Return the (x, y) coordinate for the center point of the cell that contains the specified text.  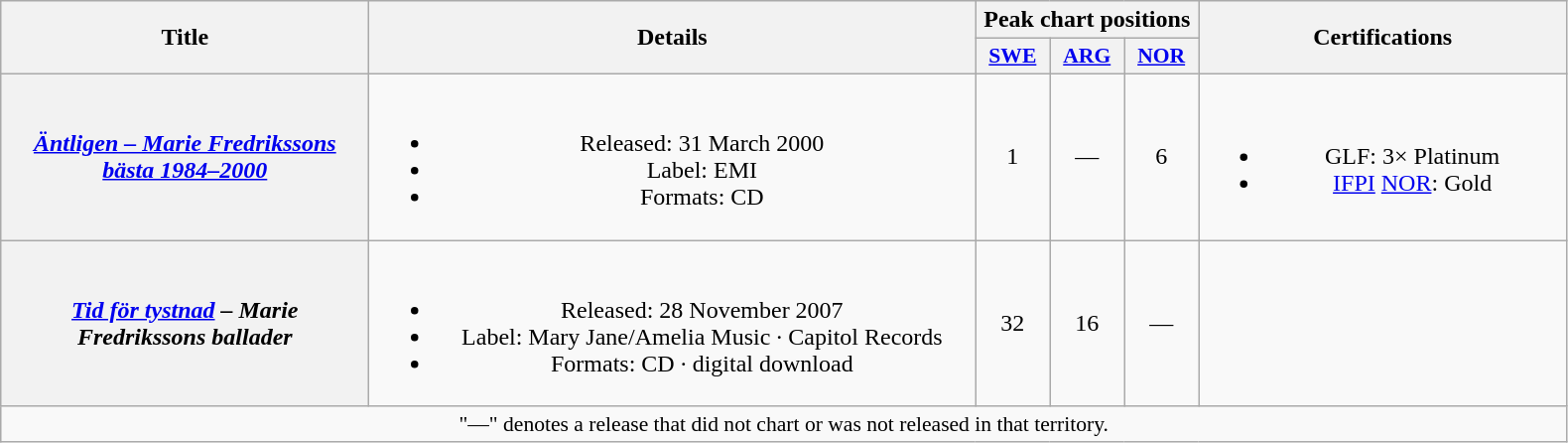
1 (1012, 157)
Tid för tystnad – Marie Fredrikssons ballader (185, 324)
Äntligen – Marie Fredrikssons bästa 1984–2000 (185, 157)
ARG (1088, 57)
NOR (1161, 57)
Certifications (1383, 38)
6 (1161, 157)
Title (185, 38)
SWE (1012, 57)
Released: 28 November 2007Label: Mary Jane/Amelia Music · Capitol RecordsFormats: CD · digital download (673, 324)
GLF: 3× PlatinumIFPI NOR: Gold (1383, 157)
Peak chart positions (1088, 20)
Released: 31 March 2000Label: EMIFormats: CD (673, 157)
32 (1012, 324)
"—" denotes a release that did not chart or was not released in that territory. (784, 424)
16 (1088, 324)
Details (673, 38)
